Identify which cell holds the provided text, then report its [X, Y] central coordinate. 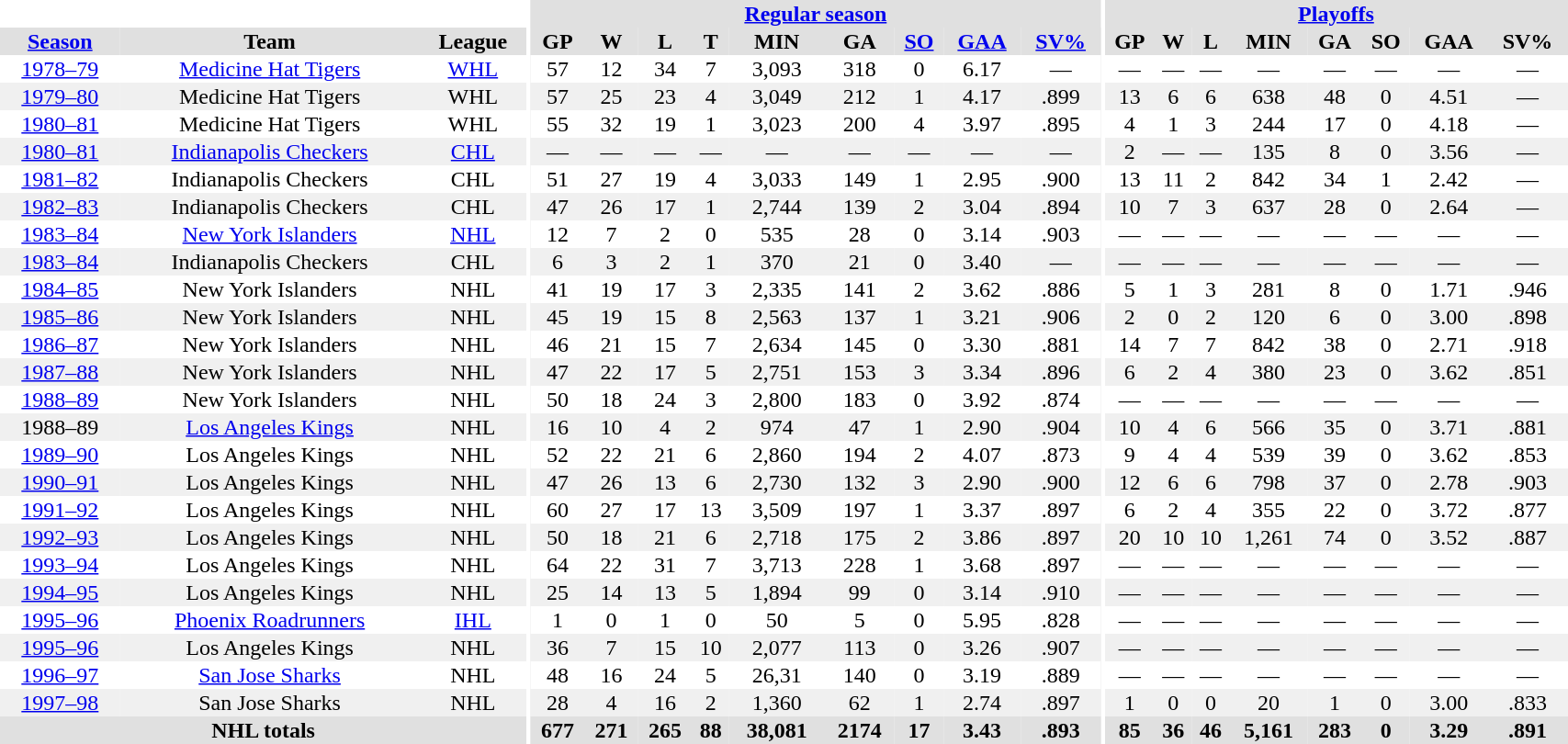
183 [860, 400]
135 [1269, 152]
5,161 [1269, 730]
281 [1269, 289]
1,261 [1269, 537]
39 [1336, 455]
.896 [1060, 372]
85 [1130, 730]
1996–97 [61, 675]
.851 [1529, 372]
Team [270, 41]
4.18 [1450, 124]
2.78 [1450, 482]
370 [777, 262]
175 [860, 537]
38 [1336, 344]
.906 [1060, 317]
3.21 [983, 317]
52 [558, 455]
.886 [1060, 289]
64 [558, 565]
120 [1269, 317]
.910 [1060, 592]
.889 [1060, 675]
3.43 [983, 730]
2.64 [1450, 207]
2,563 [777, 317]
3.19 [983, 675]
200 [860, 124]
.874 [1060, 400]
2,335 [777, 289]
3.97 [983, 124]
2.74 [983, 703]
.877 [1529, 510]
3.72 [1450, 510]
283 [1336, 730]
2,744 [777, 207]
1991–92 [61, 510]
.833 [1529, 703]
1981–82 [61, 179]
141 [860, 289]
1,360 [777, 703]
3.68 [983, 565]
1.71 [1450, 289]
2.95 [983, 179]
3.56 [1450, 152]
1989–90 [61, 455]
51 [558, 179]
41 [558, 289]
3,713 [777, 565]
1997–98 [61, 703]
9 [1130, 455]
Regular season [816, 14]
3,093 [777, 69]
1982–83 [61, 207]
974 [777, 427]
638 [1269, 96]
11 [1174, 179]
Playoffs [1337, 14]
2174 [860, 730]
3.71 [1450, 427]
.918 [1529, 344]
2.42 [1450, 179]
244 [1269, 124]
2,718 [777, 537]
3.29 [1450, 730]
3.92 [983, 400]
3,509 [777, 510]
228 [860, 565]
637 [1269, 207]
.853 [1529, 455]
194 [860, 455]
55 [558, 124]
26,31 [777, 675]
62 [860, 703]
Phoenix Roadrunners [270, 620]
League [474, 41]
1994–95 [61, 592]
T [711, 41]
539 [1269, 455]
.873 [1060, 455]
677 [558, 730]
2.71 [1450, 344]
.898 [1529, 317]
318 [860, 69]
3,023 [777, 124]
.891 [1529, 730]
5.95 [983, 620]
4.17 [983, 96]
35 [1336, 427]
380 [1269, 372]
1993–94 [61, 565]
.895 [1060, 124]
113 [860, 648]
1978–79 [61, 69]
153 [860, 372]
.893 [1060, 730]
3,049 [777, 96]
3.26 [983, 648]
NHL totals [263, 730]
88 [711, 730]
1990–91 [61, 482]
798 [1269, 482]
3.30 [983, 344]
145 [860, 344]
3.04 [983, 207]
IHL [474, 620]
74 [1336, 537]
2,730 [777, 482]
149 [860, 179]
3.37 [983, 510]
535 [777, 234]
2,800 [777, 400]
271 [612, 730]
Season [61, 41]
197 [860, 510]
132 [860, 482]
2,077 [777, 648]
140 [860, 675]
3.86 [983, 537]
31 [665, 565]
32 [612, 124]
1979–80 [61, 96]
99 [860, 592]
1,894 [777, 592]
.828 [1060, 620]
1985–86 [61, 317]
1987–88 [61, 372]
.946 [1529, 289]
1992–93 [61, 537]
212 [860, 96]
1986–87 [61, 344]
2,860 [777, 455]
2,634 [777, 344]
.894 [1060, 207]
.899 [1060, 96]
3.34 [983, 372]
45 [558, 317]
4.07 [983, 455]
265 [665, 730]
3.52 [1450, 537]
.907 [1060, 648]
3.40 [983, 262]
1984–85 [61, 289]
37 [1336, 482]
38,081 [777, 730]
137 [860, 317]
566 [1269, 427]
6.17 [983, 69]
4.51 [1450, 96]
2,751 [777, 372]
.887 [1529, 537]
355 [1269, 510]
.904 [1060, 427]
3,033 [777, 179]
60 [558, 510]
139 [860, 207]
